Output the (x, y) coordinate of the center of the cell containing the given text.  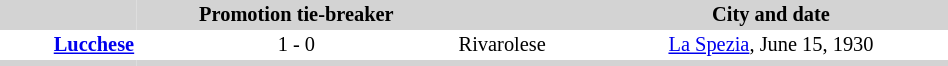
City and date (772, 15)
La Spezia, June 15, 1930 (772, 45)
Rivarolese (530, 45)
1 - 0 (296, 45)
Promotion tie-breaker (296, 15)
Lucchese (68, 45)
